Find where the given text appears and provide that cell's center as [X, Y] coordinate. 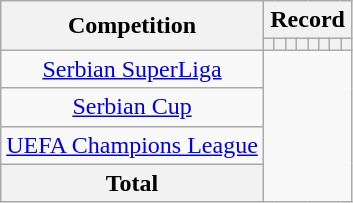
Record [307, 20]
Competition [132, 26]
Total [132, 183]
Serbian Cup [132, 107]
UEFA Champions League [132, 145]
Serbian SuperLiga [132, 69]
